Extract the (X, Y) coordinate from the center of the cell holding the provided text.  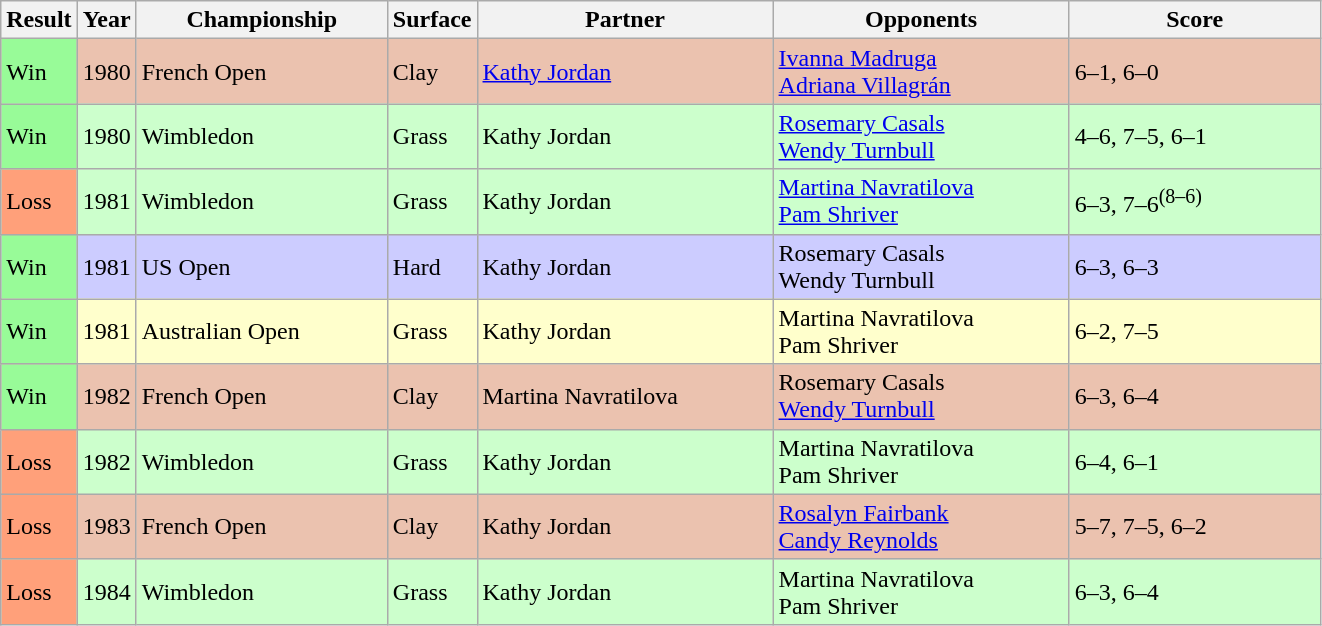
6–4, 6–1 (1194, 462)
6–3, 7–6(8–6) (1194, 202)
Rosalyn Fairbank Candy Reynolds (921, 526)
4–6, 7–5, 6–1 (1194, 136)
Result (39, 20)
Partner (625, 20)
6–1, 6–0 (1194, 72)
Martina Navratilova (625, 396)
6–3, 6–3 (1194, 266)
1983 (106, 526)
US Open (262, 266)
Opponents (921, 20)
Australian Open (262, 332)
1984 (106, 592)
Score (1194, 20)
Championship (262, 20)
Surface (432, 20)
5–7, 7–5, 6–2 (1194, 526)
Ivanna Madruga Adriana Villagrán (921, 72)
Hard (432, 266)
Year (106, 20)
6–2, 7–5 (1194, 332)
